Locate the cell with the specified text and output its [X, Y] center coordinate. 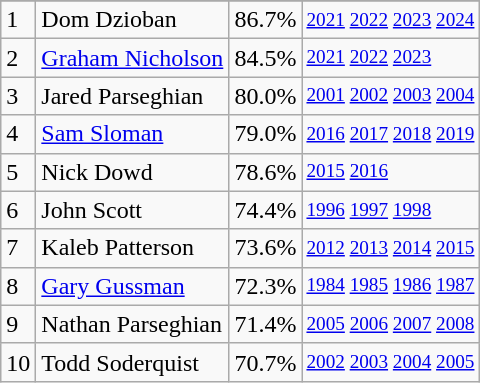
72.3% [266, 286]
2016 2017 2018 2019 [390, 134]
Kaleb Patterson [132, 248]
71.4% [266, 324]
3 [18, 96]
6 [18, 210]
7 [18, 248]
84.5% [266, 58]
78.6% [266, 172]
8 [18, 286]
2005 2006 2007 2008 [390, 324]
Jared Parseghian [132, 96]
1984 1985 1986 1987 [390, 286]
2015 2016 [390, 172]
2002 2003 2004 2005 [390, 362]
Graham Nicholson [132, 58]
Nick Dowd [132, 172]
9 [18, 324]
2 [18, 58]
Sam Sloman [132, 134]
2001 2002 2003 2004 [390, 96]
73.6% [266, 248]
80.0% [266, 96]
4 [18, 134]
86.7% [266, 20]
79.0% [266, 134]
74.4% [266, 210]
Gary Gussman [132, 286]
John Scott [132, 210]
2012 2013 2014 2015 [390, 248]
Nathan Parseghian [132, 324]
1996 1997 1998 [390, 210]
5 [18, 172]
10 [18, 362]
2021 2022 2023 2024 [390, 20]
2021 2022 2023 [390, 58]
1 [18, 20]
70.7% [266, 362]
Dom Dzioban [132, 20]
Todd Soderquist [132, 362]
